Capture the cell that displays the provided text and extract its [x, y] central coordinate. 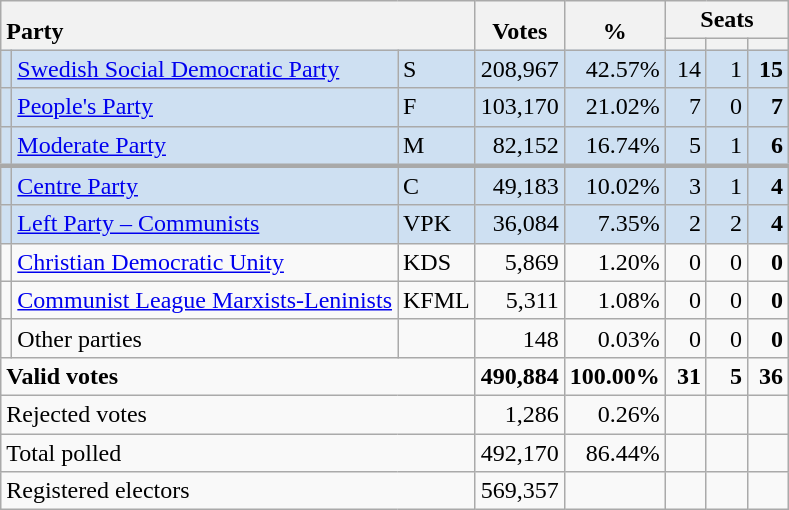
6 [768, 146]
% [614, 26]
15 [768, 69]
103,170 [520, 107]
Swedish Social Democratic Party [205, 69]
Other parties [205, 338]
42.57% [614, 69]
VPK [437, 224]
21.02% [614, 107]
7.35% [614, 224]
148 [520, 338]
Communist League Marxists-Leninists [205, 300]
Registered electors [238, 491]
3 [686, 186]
49,183 [520, 186]
492,170 [520, 453]
10.02% [614, 186]
36,084 [520, 224]
31 [686, 376]
S [437, 69]
Votes [520, 26]
36 [768, 376]
Party [238, 26]
F [437, 107]
490,884 [520, 376]
208,967 [520, 69]
Left Party – Communists [205, 224]
16.74% [614, 146]
Seats [726, 20]
Total polled [238, 453]
569,357 [520, 491]
86.44% [614, 453]
5,869 [520, 262]
KDS [437, 262]
0.26% [614, 414]
People's Party [205, 107]
Valid votes [238, 376]
KFML [437, 300]
1.20% [614, 262]
Christian Democratic Unity [205, 262]
Centre Party [205, 186]
Rejected votes [238, 414]
M [437, 146]
14 [686, 69]
1,286 [520, 414]
0.03% [614, 338]
1.08% [614, 300]
100.00% [614, 376]
C [437, 186]
82,152 [520, 146]
5,311 [520, 300]
Moderate Party [205, 146]
